Return the [x, y] coordinate for the center point of the cell that contains the specified text.  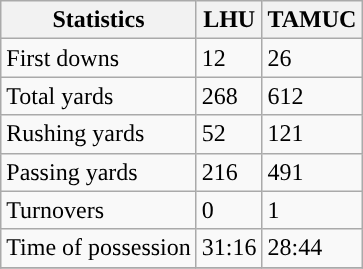
28:44 [312, 248]
216 [229, 172]
52 [229, 134]
TAMUC [312, 20]
Rushing yards [99, 134]
31:16 [229, 248]
Time of possession [99, 248]
Passing yards [99, 172]
Total yards [99, 96]
1 [312, 210]
268 [229, 96]
First downs [99, 58]
612 [312, 96]
121 [312, 134]
491 [312, 172]
Statistics [99, 20]
0 [229, 210]
26 [312, 58]
Turnovers [99, 210]
LHU [229, 20]
12 [229, 58]
